Detect which cell encompasses the target text, then output its (X, Y) center coordinate. 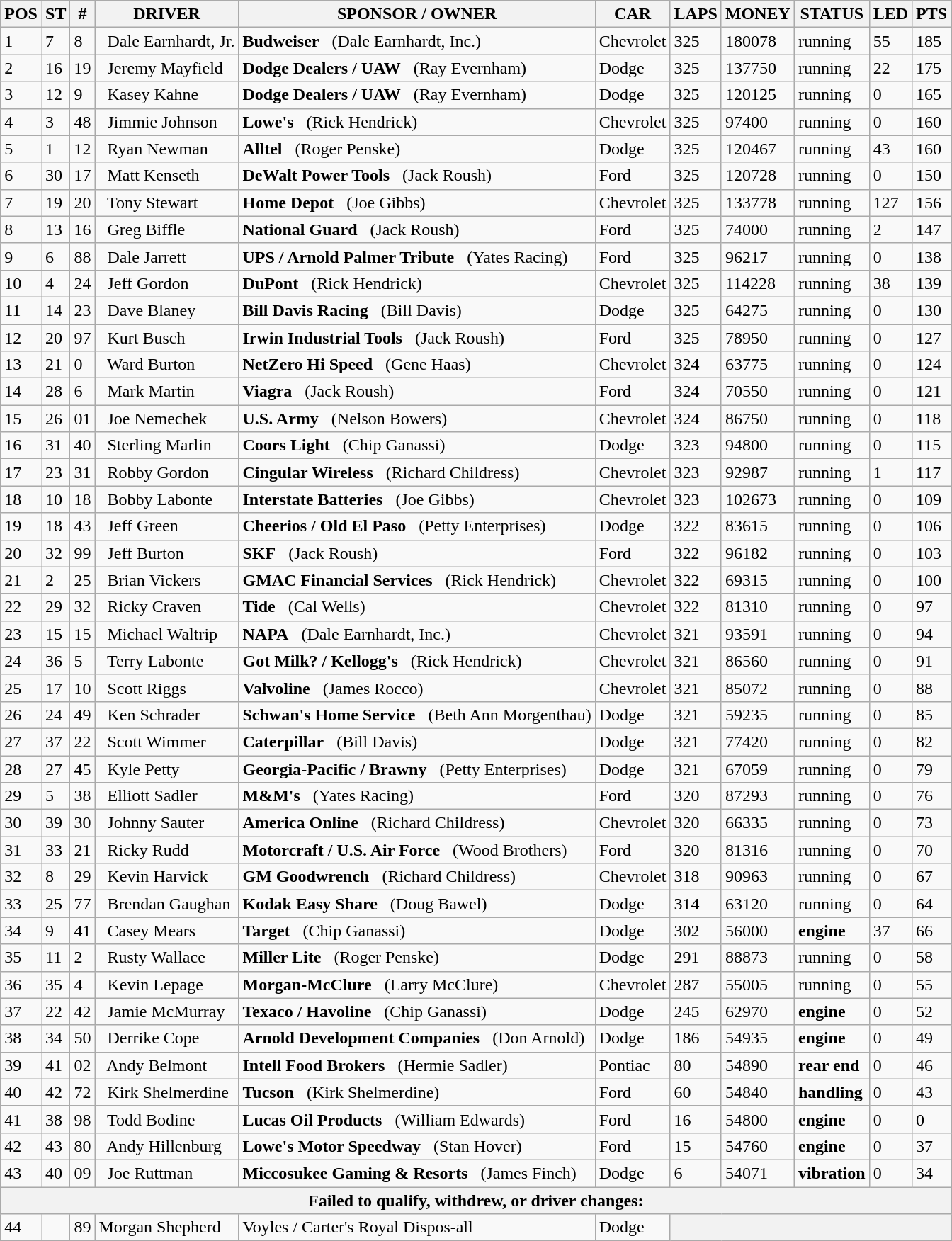
50 (82, 1038)
63120 (758, 904)
72 (82, 1092)
120125 (758, 95)
GM Goodwrench (Richard Childress) (416, 877)
Matt Kenseth (167, 176)
118 (932, 419)
Ryan Newman (167, 149)
01 (82, 419)
77 (82, 904)
302 (696, 931)
Dale Jarrett (167, 256)
Lucas Oil Products (William Edwards) (416, 1119)
Greg Biffle (167, 229)
318 (696, 877)
Jamie McMurray (167, 1011)
100 (932, 580)
Joe Ruttman (167, 1173)
Interstate Batteries (Joe Gibbs) (416, 499)
Miller Lite (Roger Penske) (416, 958)
98 (82, 1119)
Casey Mears (167, 931)
Morgan Shepherd (167, 1228)
96217 (758, 256)
79 (932, 769)
99 (82, 553)
Kurt Busch (167, 338)
147 (932, 229)
Robby Gordon (167, 472)
DRIVER (167, 14)
Dave Blaney (167, 310)
60 (696, 1092)
90963 (758, 877)
102673 (758, 499)
314 (696, 904)
Failed to qualify, withdrew, or driver changes: (476, 1201)
02 (82, 1065)
58 (932, 958)
48 (82, 122)
Lowe's Motor Speedway (Stan Hover) (416, 1146)
POS (21, 14)
63775 (758, 365)
Home Depot (Joe Gibbs) (416, 203)
Coors Light (Chip Ganassi) (416, 446)
ST (55, 14)
92987 (758, 472)
70 (932, 850)
156 (932, 203)
Miccosukee Gaming & Resorts (James Finch) (416, 1173)
150 (932, 176)
64275 (758, 310)
55005 (758, 985)
Andy Hillenburg (167, 1146)
94 (932, 634)
54935 (758, 1038)
Intell Food Brokers (Hermie Sadler) (416, 1065)
120728 (758, 176)
SKF (Jack Roush) (416, 553)
Bill Davis Racing (Bill Davis) (416, 310)
138 (932, 256)
Rusty Wallace (167, 958)
Georgia-Pacific / Brawny (Petty Enterprises) (416, 769)
09 (82, 1173)
69315 (758, 580)
117 (932, 472)
Kodak Easy Share (Doug Bawel) (416, 904)
66 (932, 931)
Jeff Green (167, 526)
Caterpillar (Bill Davis) (416, 742)
UPS / Arnold Palmer Tribute (Yates Racing) (416, 256)
Tony Stewart (167, 203)
291 (696, 958)
LAPS (696, 14)
87293 (758, 796)
Morgan-McClure (Larry McClure) (416, 985)
114228 (758, 283)
62970 (758, 1011)
115 (932, 446)
287 (696, 985)
Todd Bodine (167, 1119)
70550 (758, 392)
DeWalt Power Tools (Jack Roush) (416, 176)
133778 (758, 203)
Joe Nemechek (167, 419)
76 (932, 796)
106 (932, 526)
Pontiac (633, 1065)
67 (932, 877)
Terry Labonte (167, 661)
Dale Earnhardt, Jr. (167, 41)
Cheerios / Old El Paso (Petty Enterprises) (416, 526)
Bobby Labonte (167, 499)
81316 (758, 850)
82 (932, 742)
Mark Martin (167, 392)
Irwin Industrial Tools (Jack Roush) (416, 338)
Cingular Wireless (Richard Childress) (416, 472)
67059 (758, 769)
186 (696, 1038)
180078 (758, 41)
Michael Waltrip (167, 634)
vibration (832, 1173)
175 (932, 68)
54800 (758, 1119)
Tide (Cal Wells) (416, 607)
103 (932, 553)
NAPA (Dale Earnhardt, Inc.) (416, 634)
Kevin Harvick (167, 877)
120467 (758, 149)
Jeremy Mayfield (167, 68)
Got Milk? / Kellogg's (Rick Hendrick) (416, 661)
78950 (758, 338)
STATUS (832, 14)
M&M's (Yates Racing) (416, 796)
Scott Riggs (167, 688)
Arnold Development Companies (Don Arnold) (416, 1038)
Ricky Craven (167, 607)
165 (932, 95)
Ken Schrader (167, 715)
137750 (758, 68)
64 (932, 904)
LED (890, 14)
245 (696, 1011)
Budweiser (Dale Earnhardt, Inc.) (416, 41)
Voyles / Carter's Royal Dispos-all (416, 1228)
59235 (758, 715)
National Guard (Jack Roush) (416, 229)
124 (932, 365)
89 (82, 1228)
66335 (758, 823)
86750 (758, 419)
Kasey Kahne (167, 95)
85072 (758, 688)
MONEY (758, 14)
Johnny Sauter (167, 823)
NetZero Hi Speed (Gene Haas) (416, 365)
46 (932, 1065)
Ricky Rudd (167, 850)
74000 (758, 229)
Brian Vickers (167, 580)
Jeff Gordon (167, 283)
Valvoline (James Rocco) (416, 688)
Lowe's (Rick Hendrick) (416, 122)
93591 (758, 634)
Jeff Burton (167, 553)
Schwan's Home Service (Beth Ann Morgenthau) (416, 715)
88873 (758, 958)
handling (832, 1092)
Andy Belmont (167, 1065)
96182 (758, 553)
54840 (758, 1092)
54760 (758, 1146)
Elliott Sadler (167, 796)
54890 (758, 1065)
Scott Wimmer (167, 742)
185 (932, 41)
44 (21, 1228)
Viagra (Jack Roush) (416, 392)
DuPont (Rick Hendrick) (416, 283)
77420 (758, 742)
Target (Chip Ganassi) (416, 931)
45 (82, 769)
America Online (Richard Childress) (416, 823)
121 (932, 392)
Derrike Cope (167, 1038)
Tucson (Kirk Shelmerdine) (416, 1092)
109 (932, 499)
Motorcraft / U.S. Air Force (Wood Brothers) (416, 850)
U.S. Army (Nelson Bowers) (416, 419)
Brendan Gaughan (167, 904)
94800 (758, 446)
rear end (832, 1065)
Texaco / Havoline (Chip Ganassi) (416, 1011)
52 (932, 1011)
Kevin Lepage (167, 985)
PTS (932, 14)
83615 (758, 526)
Alltel (Roger Penske) (416, 149)
73 (932, 823)
Kyle Petty (167, 769)
86560 (758, 661)
SPONSOR / OWNER (416, 14)
GMAC Financial Services (Rick Hendrick) (416, 580)
139 (932, 283)
130 (932, 310)
CAR (633, 14)
97400 (758, 122)
91 (932, 661)
81310 (758, 607)
54071 (758, 1173)
56000 (758, 931)
Jimmie Johnson (167, 122)
Sterling Marlin (167, 446)
Kirk Shelmerdine (167, 1092)
85 (932, 715)
# (82, 14)
Ward Burton (167, 365)
